Output the [x, y] coordinate of the center of the cell containing the given text.  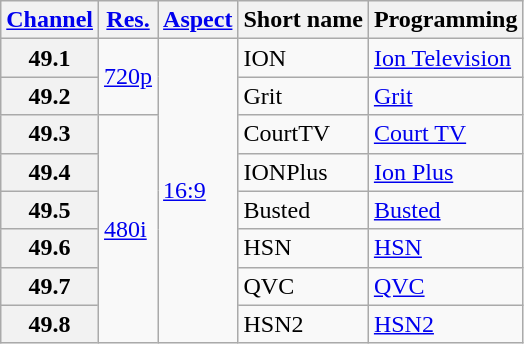
480i [128, 229]
ION [303, 58]
49.1 [50, 58]
16:9 [198, 191]
CourtTV [303, 134]
Short name [303, 20]
Res. [128, 20]
Programming [446, 20]
49.6 [50, 248]
49.5 [50, 210]
49.4 [50, 172]
Court TV [446, 134]
Channel [50, 20]
IONPlus [303, 172]
49.7 [50, 286]
49.8 [50, 324]
Aspect [198, 20]
Ion Plus [446, 172]
Ion Television [446, 58]
49.2 [50, 96]
720p [128, 77]
49.3 [50, 134]
